Find where the given text appears and provide that cell's center as [x, y] coordinate. 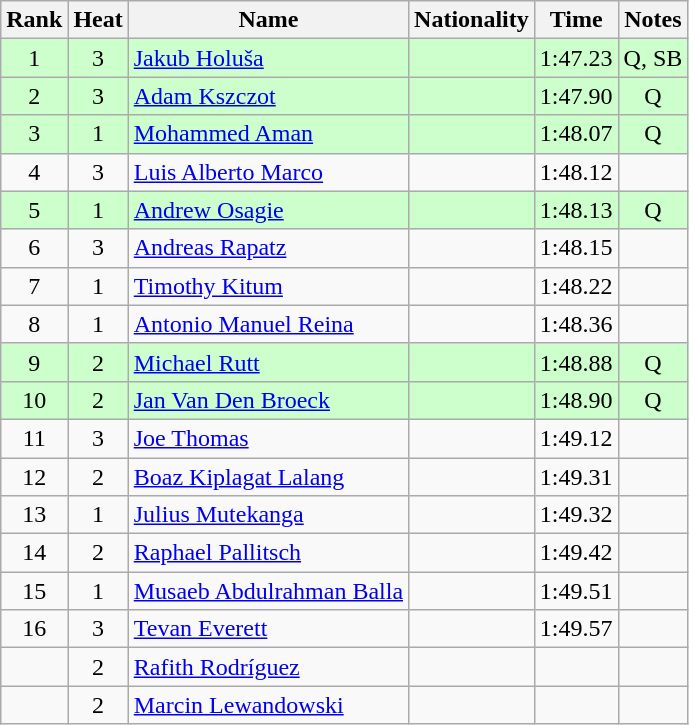
Michael Rutt [268, 362]
Boaz Kiplagat Lalang [268, 477]
Nationality [472, 20]
1:48.12 [576, 172]
Jakub Holuša [268, 58]
Antonio Manuel Reina [268, 324]
1:49.51 [576, 591]
Adam Kszczot [268, 96]
1:48.07 [576, 134]
16 [34, 629]
Musaeb Abdulrahman Balla [268, 591]
Marcin Lewandowski [268, 705]
12 [34, 477]
11 [34, 438]
1:48.15 [576, 248]
1:48.90 [576, 400]
Jan Van Den Broeck [268, 400]
Julius Mutekanga [268, 515]
1:48.36 [576, 324]
Name [268, 20]
Andrew Osagie [268, 210]
Mohammed Aman [268, 134]
8 [34, 324]
1:48.88 [576, 362]
Timothy Kitum [268, 286]
Joe Thomas [268, 438]
Tevan Everett [268, 629]
Luis Alberto Marco [268, 172]
9 [34, 362]
6 [34, 248]
1:49.42 [576, 553]
1:47.90 [576, 96]
Rafith Rodríguez [268, 667]
7 [34, 286]
15 [34, 591]
5 [34, 210]
1:49.32 [576, 515]
1:49.31 [576, 477]
Notes [653, 20]
1:49.57 [576, 629]
1:47.23 [576, 58]
Raphael Pallitsch [268, 553]
4 [34, 172]
13 [34, 515]
1:48.22 [576, 286]
Q, SB [653, 58]
Heat [98, 20]
1:48.13 [576, 210]
14 [34, 553]
10 [34, 400]
1:49.12 [576, 438]
Rank [34, 20]
Andreas Rapatz [268, 248]
Time [576, 20]
